Pinpoint the cell where the given text exists, returning its (X, Y) midpoint coordinate. 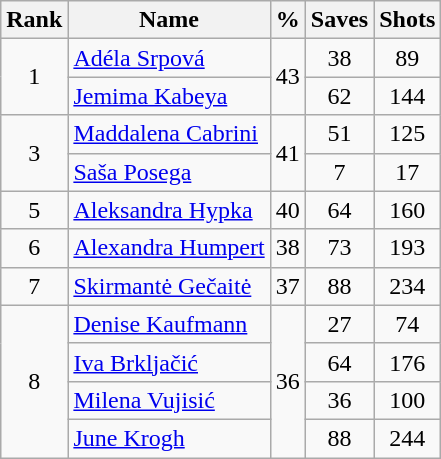
41 (288, 153)
74 (408, 324)
43 (288, 77)
Shots (408, 20)
Alexandra Humpert (169, 248)
125 (408, 134)
27 (339, 324)
1 (34, 77)
5 (34, 210)
Jemima Kabeya (169, 96)
Skirmantė Gečaitė (169, 286)
June Krogh (169, 438)
89 (408, 58)
Milena Vujisić (169, 400)
234 (408, 286)
37 (288, 286)
Iva Brkljačić (169, 362)
144 (408, 96)
3 (34, 153)
73 (339, 248)
% (288, 20)
Maddalena Cabrini (169, 134)
Denise Kaufmann (169, 324)
160 (408, 210)
40 (288, 210)
6 (34, 248)
100 (408, 400)
Rank (34, 20)
176 (408, 362)
244 (408, 438)
193 (408, 248)
Aleksandra Hypka (169, 210)
62 (339, 96)
8 (34, 381)
Saves (339, 20)
17 (408, 172)
51 (339, 134)
Adéla Srpová (169, 58)
Saša Posega (169, 172)
Name (169, 20)
